Pinpoint the cell where the given text exists, returning its [X, Y] midpoint coordinate. 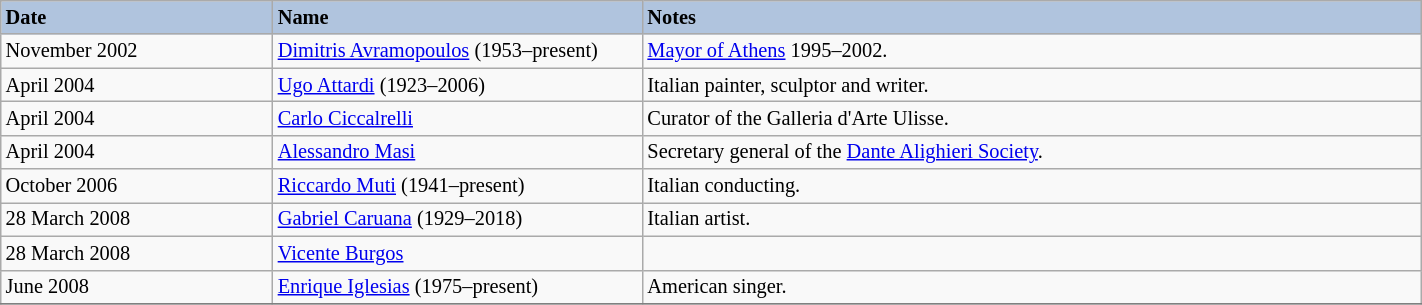
Italian conducting. [1032, 186]
Carlo Ciccalrelli [458, 118]
Curator of the Galleria d'Arte Ulisse. [1032, 118]
June 2008 [137, 287]
Ugo Attardi (1923–2006) [458, 85]
Mayor of Athens 1995–2002. [1032, 51]
Secretary general of the Dante Alighieri Society. [1032, 152]
Italian artist. [1032, 219]
Dimitris Avramopoulos (1953–present) [458, 51]
November 2002 [137, 51]
Name [458, 17]
Gabriel Caruana (1929–2018) [458, 219]
October 2006 [137, 186]
Notes [1032, 17]
Enrique Iglesias (1975–present) [458, 287]
Italian painter, sculptor and writer. [1032, 85]
Riccardo Muti (1941–present) [458, 186]
American singer. [1032, 287]
Vicente Burgos [458, 253]
Alessandro Masi [458, 152]
Date [137, 17]
